Return (x, y) of the center of cell containing provided text 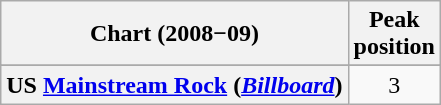
US Mainstream Rock (Billboard) (174, 85)
Chart (2008−09) (174, 34)
3 (394, 85)
Peakposition (394, 34)
